Return the (x, y) coordinate for the center point of the cell that contains the specified text.  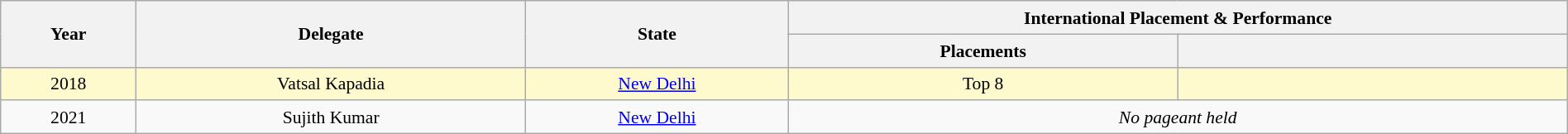
Placements (982, 50)
2018 (69, 84)
Top 8 (982, 84)
2021 (69, 117)
Year (69, 34)
No pageant held (1178, 117)
State (657, 34)
Delegate (331, 34)
Sujith Kumar (331, 117)
International Placement & Performance (1178, 17)
Vatsal Kapadia (331, 84)
